Capture the cell that displays the provided text and extract its [X, Y] central coordinate. 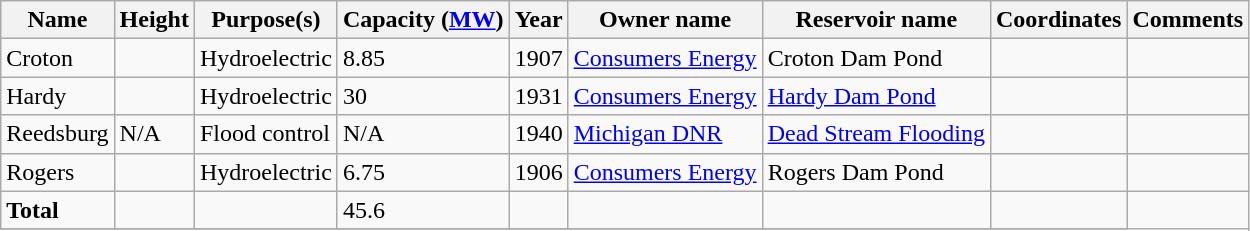
Comments [1188, 20]
Flood control [266, 134]
1940 [538, 134]
Hardy Dam Pond [876, 96]
Reservoir name [876, 20]
6.75 [423, 172]
Croton [58, 58]
1931 [538, 96]
1906 [538, 172]
Coordinates [1058, 20]
30 [423, 96]
Dead Stream Flooding [876, 134]
8.85 [423, 58]
Name [58, 20]
Michigan DNR [665, 134]
Height [154, 20]
Rogers Dam Pond [876, 172]
45.6 [423, 210]
Hardy [58, 96]
Rogers [58, 172]
Croton Dam Pond [876, 58]
Purpose(s) [266, 20]
1907 [538, 58]
Total [58, 210]
Reedsburg [58, 134]
Capacity (MW) [423, 20]
Owner name [665, 20]
Year [538, 20]
